Find where the given text appears and provide that cell's center as [X, Y] coordinate. 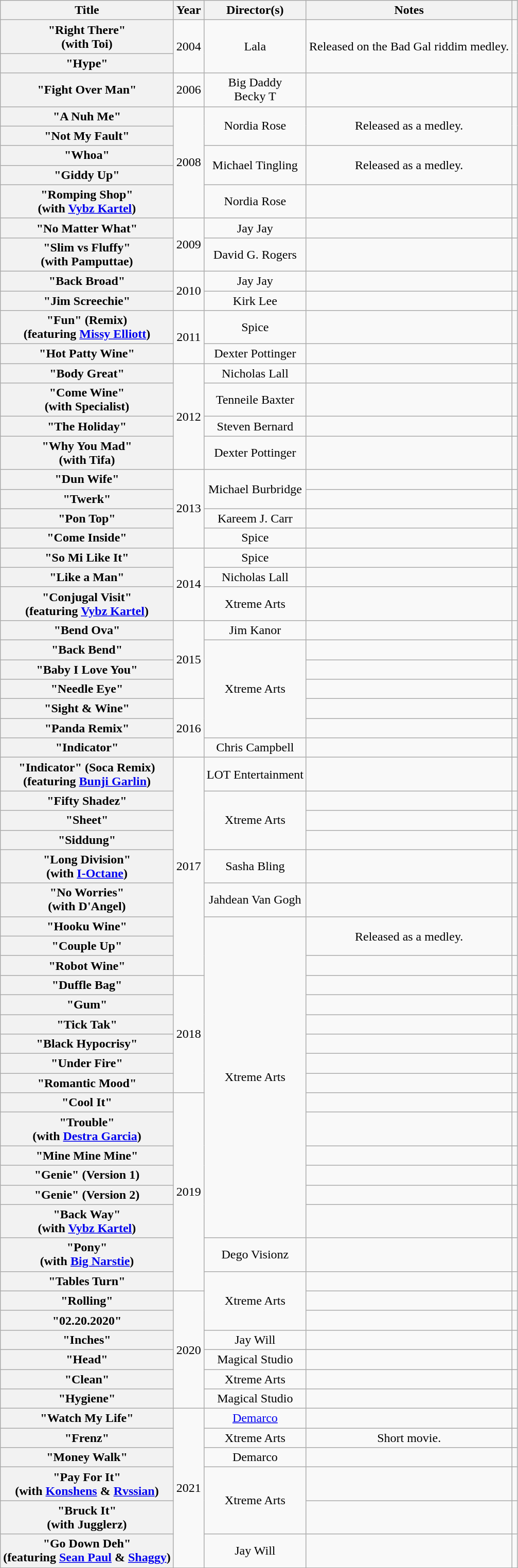
"Duffle Bag" [87, 985]
"Hype" [87, 63]
Notes [408, 10]
"Hygiene" [87, 1399]
"Cool It" [87, 1103]
"Head" [87, 1359]
"Bruck It"(with Jugglerz) [87, 1517]
Big DaddyBecky T [255, 89]
"Tick Tak" [87, 1024]
"Gum" [87, 1004]
"Giddy Up" [87, 175]
Kareem J. Carr [255, 518]
David G. Rogers [255, 254]
"Pony"(with Big Narstie) [87, 1255]
"Conjugal Visit"(featuring Vybz Kartel) [87, 604]
"Back Bend" [87, 650]
"Hot Patty Wine" [87, 354]
"Clean" [87, 1379]
"Watch My Life" [87, 1418]
"Sheet" [87, 820]
"Trouble"(with Destra Garcia) [87, 1129]
2014 [188, 584]
"Baby I Love You" [87, 669]
Michael Tingling [255, 165]
"A Nuh Me" [87, 116]
Director(s) [255, 10]
LOT Entertainment [255, 774]
"Fun" (Remix)(featuring Missy Elliott) [87, 327]
"Robot Wine" [87, 965]
"Sight & Wine" [87, 709]
Released on the Bad Gal riddim medley. [408, 46]
"Come Inside" [87, 538]
Title [87, 10]
"Black Hypocrisy" [87, 1044]
"Fight Over Man" [87, 89]
"Indicator" [87, 748]
2011 [188, 337]
"No Matter What" [87, 228]
"Long Division"(with I-Octane) [87, 866]
"Indicator" (Soca Remix)(featuring Bunji Garlin) [87, 774]
2018 [188, 1034]
"Pay For It"(with Konshens & Rvssian) [87, 1484]
2010 [188, 291]
"Genie" (Version 2) [87, 1195]
"No Worries"(with D'Angel) [87, 900]
2006 [188, 89]
"Dun Wife" [87, 479]
2009 [188, 245]
2017 [188, 867]
"Hooku Wine" [87, 926]
2004 [188, 46]
"Romping Shop"(with Vybz Kartel) [87, 202]
"Romantic Mood" [87, 1083]
"Whoa" [87, 155]
"Come Wine"(with Specialist) [87, 400]
"Rolling" [87, 1301]
Chris Campbell [255, 748]
"Frenz" [87, 1438]
"Panda Remix" [87, 728]
"The Holiday" [87, 426]
"Money Walk" [87, 1457]
"Mine Mine Mine" [87, 1156]
"Go Down Deh"(featuring Sean Paul & Shaggy) [87, 1551]
"Back Broad" [87, 281]
"Back Way"(with Vybz Kartel) [87, 1221]
"Fifty Shadez" [87, 801]
"Slim vs Fluffy"(with Pamputtae) [87, 254]
Kirk Lee [255, 301]
Sasha Bling [255, 866]
"Right There"(with Toi) [87, 37]
"Under Fire" [87, 1064]
Michael Burbridge [255, 489]
"Why You Mad"(with Tifa) [87, 453]
2020 [188, 1349]
"Genie" (Version 1) [87, 1175]
2021 [188, 1488]
Lala [255, 46]
"So Mi Like It" [87, 557]
"Twerk" [87, 499]
Short movie. [408, 1438]
Year [188, 10]
2015 [188, 659]
2012 [188, 417]
"Pon Top" [87, 518]
"Bend Ova" [87, 630]
2019 [188, 1192]
2008 [188, 163]
"Body Great" [87, 373]
"Jim Screechie" [87, 301]
Jim Kanor [255, 630]
2016 [188, 728]
"Tables Turn" [87, 1281]
"Siddung" [87, 840]
"Couple Up" [87, 946]
Tenneile Baxter [255, 400]
"Inches" [87, 1340]
Steven Bernard [255, 426]
"02.20.2020" [87, 1320]
2013 [188, 509]
"Like a Man" [87, 577]
"Needle Eye" [87, 689]
"Not My Fault" [87, 136]
Dego Visionz [255, 1255]
Jahdean Van Gogh [255, 900]
